Locate the cell with the specified text and output its (x, y) center coordinate. 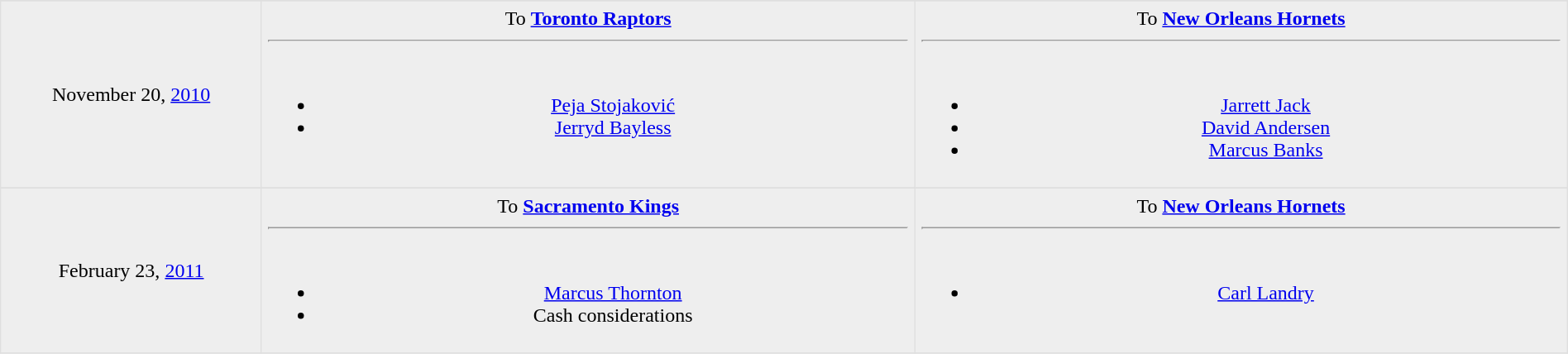
February 23, 2011 (131, 270)
To New Orleans Hornets Carl Landry (1241, 270)
To New Orleans Hornets Jarrett Jack David Andersen Marcus Banks (1241, 94)
To Sacramento Kings Marcus ThorntonCash considerations (587, 270)
November 20, 2010 (131, 94)
To Toronto Raptors Peja Stojaković Jerryd Bayless (587, 94)
